Capture the cell that displays the provided text and extract its [X, Y] central coordinate. 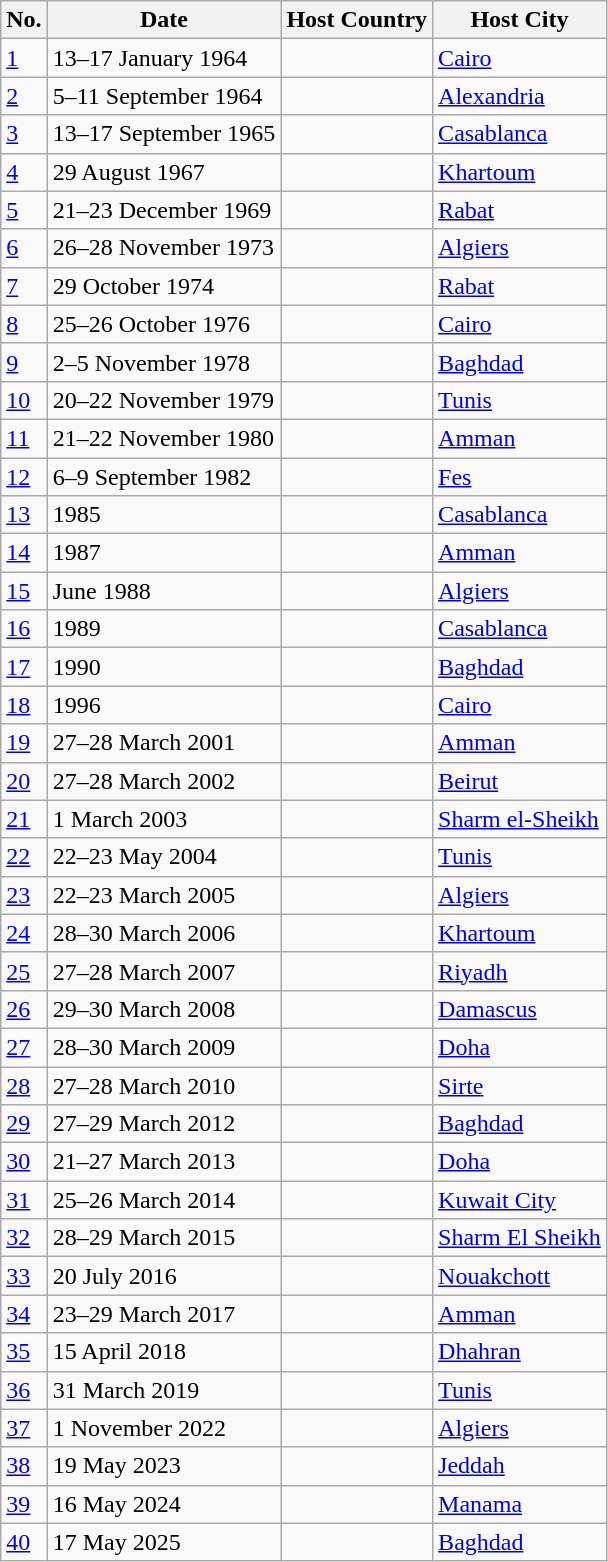
15 April 2018 [164, 1352]
13 [24, 515]
6 [24, 248]
Damascus [520, 1009]
29 October 1974 [164, 286]
Kuwait City [520, 1200]
June 1988 [164, 591]
Riyadh [520, 971]
28 [24, 1085]
1989 [164, 629]
1 March 2003 [164, 819]
Fes [520, 477]
No. [24, 20]
2–5 November 1978 [164, 362]
22 [24, 857]
20–22 November 1979 [164, 400]
27–28 March 2010 [164, 1085]
38 [24, 1466]
1985 [164, 515]
Alexandria [520, 96]
29–30 March 2008 [164, 1009]
22–23 March 2005 [164, 895]
21–23 December 1969 [164, 210]
Host City [520, 20]
28–29 March 2015 [164, 1238]
1987 [164, 553]
9 [24, 362]
27–28 March 2001 [164, 743]
13–17 September 1965 [164, 134]
4 [24, 172]
37 [24, 1428]
35 [24, 1352]
28–30 March 2006 [164, 933]
1 [24, 58]
Beirut [520, 781]
40 [24, 1542]
1 November 2022 [164, 1428]
31 [24, 1200]
29 [24, 1124]
Host Country [357, 20]
25–26 March 2014 [164, 1200]
Sirte [520, 1085]
Date [164, 20]
13–17 January 1964 [164, 58]
29 August 1967 [164, 172]
30 [24, 1162]
6–9 September 1982 [164, 477]
11 [24, 438]
7 [24, 286]
21–27 March 2013 [164, 1162]
25–26 October 1976 [164, 324]
10 [24, 400]
17 May 2025 [164, 1542]
16 May 2024 [164, 1504]
36 [24, 1390]
39 [24, 1504]
19 [24, 743]
21–22 November 1980 [164, 438]
Sharm el-Sheikh [520, 819]
26 [24, 1009]
27–28 March 2007 [164, 971]
26–28 November 1973 [164, 248]
14 [24, 553]
20 July 2016 [164, 1276]
27–28 March 2002 [164, 781]
8 [24, 324]
23–29 March 2017 [164, 1314]
23 [24, 895]
32 [24, 1238]
Dhahran [520, 1352]
25 [24, 971]
3 [24, 134]
34 [24, 1314]
Manama [520, 1504]
5 [24, 210]
2 [24, 96]
27–29 March 2012 [164, 1124]
24 [24, 933]
1990 [164, 667]
33 [24, 1276]
27 [24, 1047]
1996 [164, 705]
22–23 May 2004 [164, 857]
17 [24, 667]
15 [24, 591]
20 [24, 781]
18 [24, 705]
Jeddah [520, 1466]
21 [24, 819]
31 March 2019 [164, 1390]
19 May 2023 [164, 1466]
28–30 March 2009 [164, 1047]
Nouakchott [520, 1276]
16 [24, 629]
12 [24, 477]
Sharm El Sheikh [520, 1238]
5–11 September 1964 [164, 96]
